For the text-containing cell, return its midpoint in [X, Y] coordinate format. 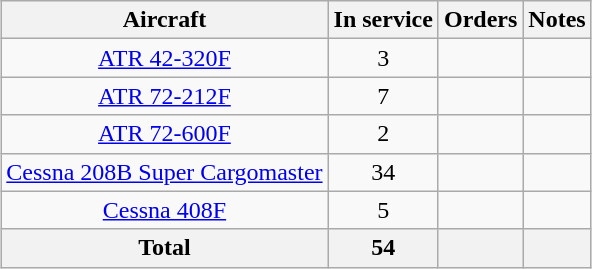
5 [383, 210]
Notes [557, 20]
ATR 72-212F [164, 96]
54 [383, 248]
Cessna 408F [164, 210]
34 [383, 172]
3 [383, 58]
ATR 42-320F [164, 58]
ATR 72-600F [164, 134]
Total [164, 248]
2 [383, 134]
Aircraft [164, 20]
7 [383, 96]
In service [383, 20]
Cessna 208B Super Cargomaster [164, 172]
Orders [480, 20]
